Determine the [x, y] coordinate at the center of the cell enclosing the given text.  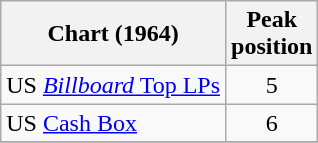
Chart (1964) [114, 34]
5 [272, 85]
US Cash Box [114, 123]
US Billboard Top LPs [114, 85]
Peakposition [272, 34]
6 [272, 123]
